Find where the given text appears and provide that cell's center as [x, y] coordinate. 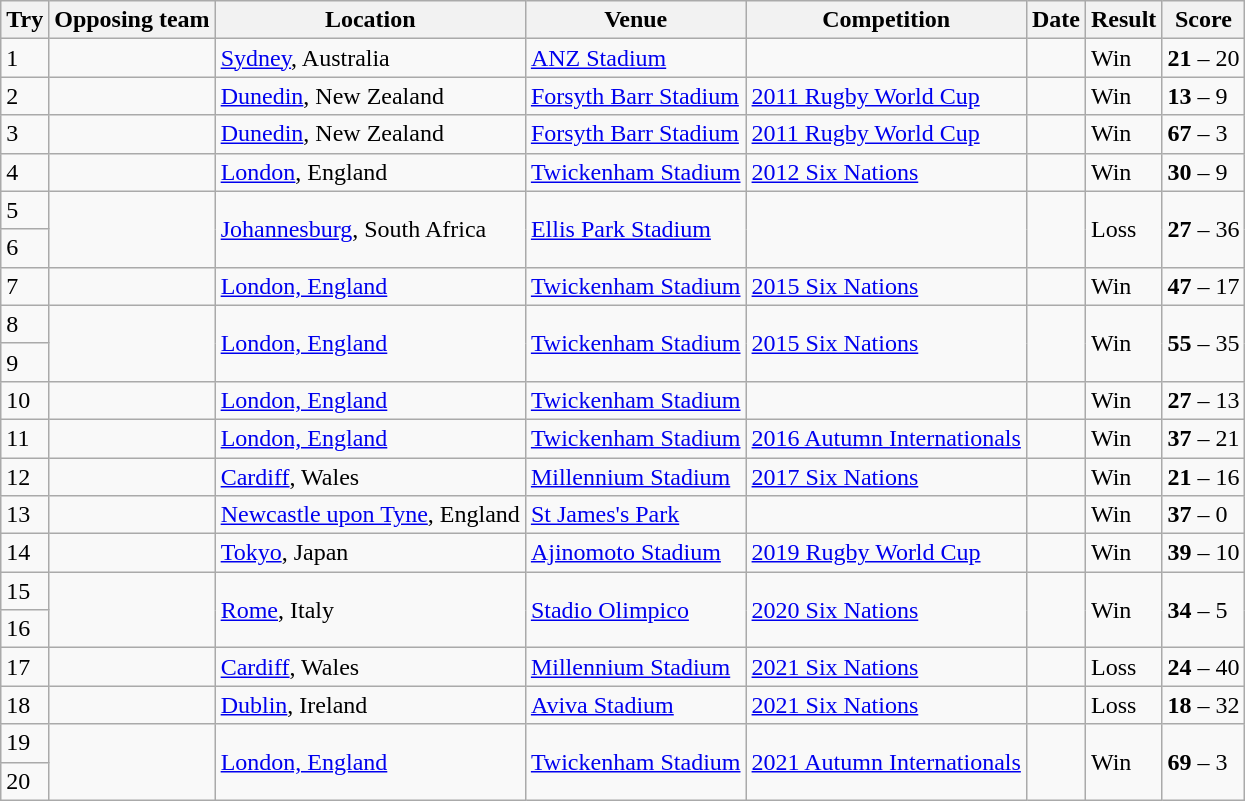
2021 Autumn Internationals [886, 762]
7 [25, 286]
6 [25, 248]
Try [25, 20]
2 [25, 96]
2017 Six Nations [886, 477]
39 – 10 [1204, 553]
5 [25, 210]
8 [25, 324]
20 [25, 781]
18 [25, 705]
Sydney, Australia [370, 58]
13 – 9 [1204, 96]
2012 Six Nations [886, 172]
Result [1123, 20]
19 [25, 743]
Stadio Olimpico [636, 610]
Competition [886, 20]
3 [25, 134]
4 [25, 172]
16 [25, 629]
21 – 16 [1204, 477]
1 [25, 58]
Tokyo, Japan [370, 553]
Rome, Italy [370, 610]
Aviva Stadium [636, 705]
ANZ Stadium [636, 58]
Ajinomoto Stadium [636, 553]
St James's Park [636, 515]
27 – 36 [1204, 229]
11 [25, 438]
17 [25, 667]
37 – 21 [1204, 438]
12 [25, 477]
2019 Rugby World Cup [886, 553]
69 – 3 [1204, 762]
34 – 5 [1204, 610]
21 – 20 [1204, 58]
Venue [636, 20]
Newcastle upon Tyne, England [370, 515]
47 – 17 [1204, 286]
9 [25, 362]
10 [25, 400]
2016 Autumn Internationals [886, 438]
13 [25, 515]
18 – 32 [1204, 705]
15 [25, 591]
Dublin, Ireland [370, 705]
30 – 9 [1204, 172]
2020 Six Nations [886, 610]
24 – 40 [1204, 667]
67 – 3 [1204, 134]
55 – 35 [1204, 343]
37 – 0 [1204, 515]
Location [370, 20]
Opposing team [132, 20]
Score [1204, 20]
14 [25, 553]
Date [1056, 20]
Johannesburg, South Africa [370, 229]
27 – 13 [1204, 400]
Ellis Park Stadium [636, 229]
